Locate the cell with the specified text and output its [X, Y] center coordinate. 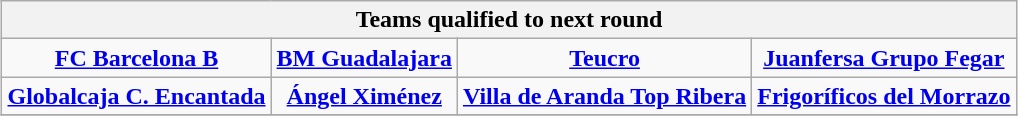
Ángel Ximénez [364, 96]
BM Guadalajara [364, 58]
Juanfersa Grupo Fegar [884, 58]
Teams qualified to next round [509, 20]
FC Barcelona B [136, 58]
Frigoríficos del Morrazo [884, 96]
Villa de Aranda Top Ribera [604, 96]
Globalcaja C. Encantada [136, 96]
Teucro [604, 58]
